For the text-containing cell, return its midpoint in (X, Y) coordinate format. 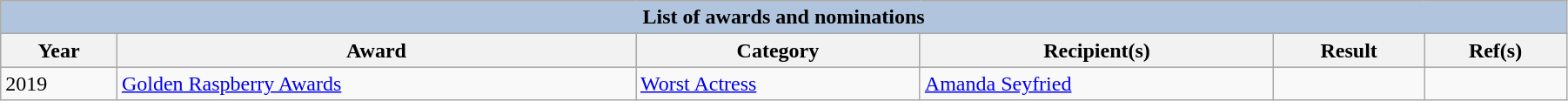
Ref(s) (1496, 50)
Award (376, 50)
2019 (59, 84)
List of awards and nominations (784, 17)
Recipient(s) (1096, 50)
Amanda Seyfried (1096, 84)
Result (1349, 50)
Worst Actress (778, 84)
Golden Raspberry Awards (376, 84)
Year (59, 50)
Category (778, 50)
